For the text-containing cell, return its midpoint in [X, Y] coordinate format. 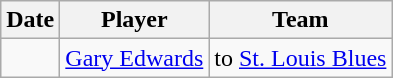
Date [30, 20]
Gary Edwards [134, 58]
to St. Louis Blues [300, 58]
Player [134, 20]
Team [300, 20]
